Provide the [X, Y] coordinate of the cell's center where the given text is located.  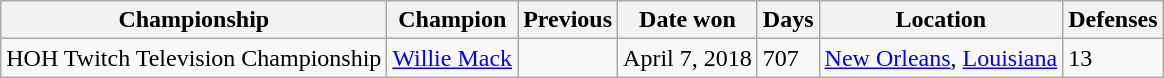
Defenses [1113, 20]
Date won [688, 20]
Days [788, 20]
Willie Mack [452, 58]
Previous [568, 20]
13 [1113, 58]
Championship [194, 20]
New Orleans, Louisiana [941, 58]
Champion [452, 20]
Location [941, 20]
707 [788, 58]
April 7, 2018 [688, 58]
HOH Twitch Television Championship [194, 58]
